For the text-containing cell, return its midpoint in (X, Y) coordinate format. 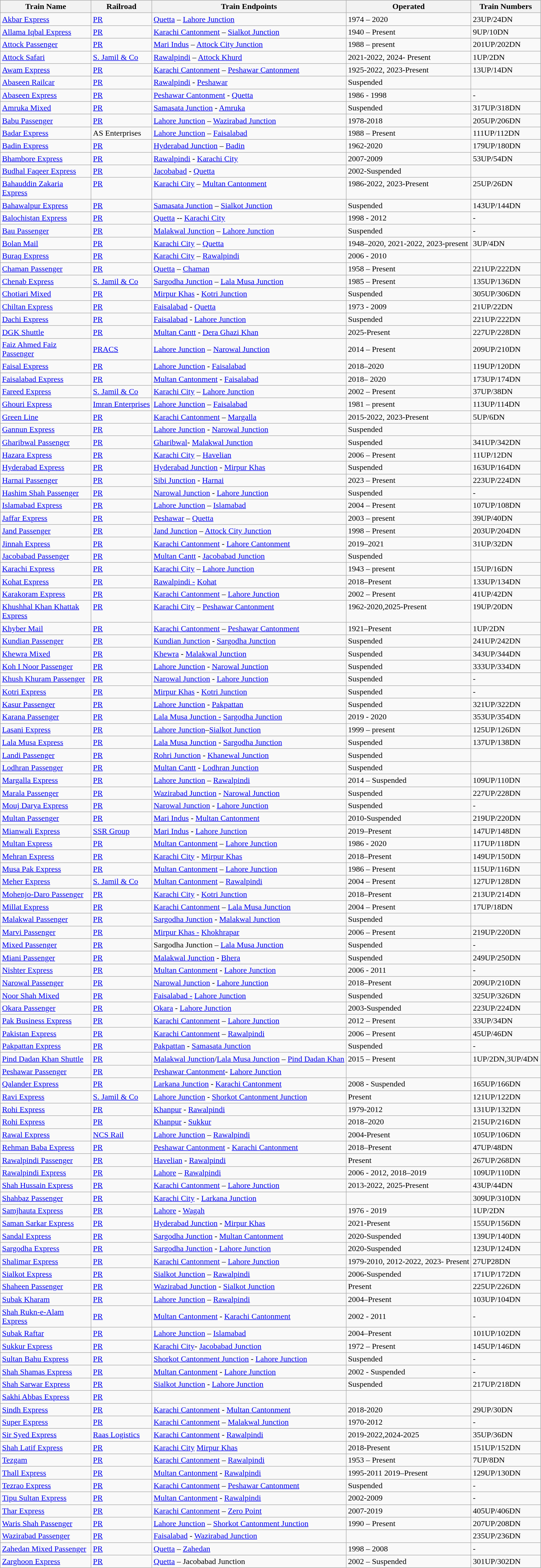
Chiltan Express (46, 307)
Quetta – Lahore Junction (249, 19)
1940 – Present (409, 32)
Hyderabad Junction – Badin (249, 146)
1UP/2DN,3UP/4DN (506, 1059)
1953 – Present (409, 1460)
Amruka Mixed (46, 108)
2002 - 2011 (409, 1316)
Quetta – Zahedan (249, 1549)
133UP/134DN (506, 582)
173UP/174DN (506, 379)
301UP/302DN (506, 1561)
Sandal Express (46, 1236)
Lahore - Wagah (249, 1211)
103UP/104DN (506, 1299)
1998 - 2012 (409, 218)
119UP/120DN (506, 366)
Lodhran Passenger (46, 768)
Khanpur - Rawalpindi (249, 1109)
1988 – Present (409, 133)
Lahore – Rawalpindi (249, 1173)
Jacobabad - Quetta (249, 171)
2002-Suspended (409, 171)
305UP/306DN (506, 294)
2015-2022, 2023-Present (409, 417)
217UP/218DN (506, 1384)
Karachi City – Peshawar Cantonment (249, 611)
Attock Safari (46, 57)
43UP/44DN (506, 1185)
2012 – Present (409, 1021)
39UP/40DN (506, 518)
1973 - 2009 (409, 307)
Subak Raftar (46, 1334)
Koh I Noor Passenger (46, 666)
Mari Indus – Attock City Junction (249, 45)
Jand Passenger (46, 531)
Badin Express (46, 146)
405UP/406DN (506, 1511)
Hashim Shah Passenger (46, 493)
1978-2018 (409, 120)
155UP/156DN (506, 1223)
Multan Cantt - Jacobabad Junction (249, 556)
Tezrao Express (46, 1486)
Kotri Express (46, 692)
Miani Passenger (46, 957)
207UP/208DN (506, 1523)
Pakistan Express (46, 1034)
317UP/318DN (506, 108)
Operated (409, 7)
Tezgam (46, 1460)
Pakpattan - Samasata Junction (249, 1046)
Shah Sarwar Express (46, 1384)
Malakwal Junction/Lala Musa Junction – Pind Dadan Khan (249, 1059)
Hazara Express (46, 455)
165UP/166DN (506, 1084)
Shah Hussain Express (46, 1185)
2002-2009 (409, 1498)
Mehran Express (46, 856)
7UP/8DN (506, 1460)
2014 – Present (409, 349)
Rehman Baba Express (46, 1147)
Attock Passenger (46, 45)
Sargodha Junction - Multan Cantonment (249, 1236)
1979-2010, 2012-2022, 2023- Present (409, 1261)
2019-2022,2024-2025 (409, 1435)
2019–Present (409, 831)
9UP/10DN (506, 32)
Marala Passenger (46, 793)
1943 – present (409, 569)
Sindh Express (46, 1410)
111UP/112DN (506, 133)
Railroad (121, 7)
2008 - Suspended (409, 1084)
Khewra Mixed (46, 654)
Mixed Passenger (46, 945)
135UP/136DN (506, 281)
333UP/334DN (506, 666)
Karachi Cantonment – Malakwal Junction (249, 1422)
Karachi Cantonment - Rawalpindi (249, 1435)
21UP/22DN (506, 307)
Jaffar Express (46, 518)
Lahore Junction - Shorkot Cantonment Junction (249, 1097)
Shahbaz Passenger (46, 1198)
17UP/18DN (506, 907)
Train Numbers (506, 7)
2004-Present (409, 1135)
151UP/152DN (506, 1448)
Budhal Faqeer Express (46, 171)
Rawalpindi – Attock Khurd (249, 57)
Peshawar Cantonment- Lahore Junction (249, 1071)
Imran Enterprises (121, 404)
Multan Cantt - Dera Ghazi Khan (249, 332)
Akbar Express (46, 19)
325UP/326DN (506, 995)
Mirpur Khas - Khokhrapar (249, 932)
Mari Indus - Lahore Junction (249, 831)
171UP/172DN (506, 1274)
1990 – Present (409, 1523)
Faisal Express (46, 366)
Bahawalpur Express (46, 206)
NCS Rail (121, 1135)
Kundian Junction - Sargodha Junction (249, 641)
1986 - 1998 (409, 95)
Islamabad Express (46, 505)
2019 - 2020 (409, 717)
213UP/214DN (506, 894)
121UP/122DN (506, 1097)
2018-2020 (409, 1410)
Shorkot Cantonment Junction - Lahore Junction (249, 1359)
Balochistan Express (46, 218)
Karana Passenger (46, 717)
Landi Passenger (46, 755)
Gharibwal- Malakwal Junction (249, 442)
Faisalabad - Wazirabad Junction (249, 1536)
Malakwal Junction - Bhera (249, 957)
Faisalabad - Quetta (249, 307)
Faisalabad Express (46, 379)
Khewra - Malakwal Junction (249, 654)
Zahedan Mixed Passenger (46, 1549)
Karachi Cantonment – Sialkot Junction (249, 32)
Faiz Ahmed Faiz Passenger (46, 349)
163UP/164DN (506, 468)
Ravi Express (46, 1097)
2025-Present (409, 332)
Karachi City – Multan Cantonment (249, 188)
Quetta – Chaman (249, 269)
Bahauddin Zakaria Express (46, 188)
Khushhal Khan Khattak Express (46, 611)
205UP/206DN (506, 120)
Peshawar Cantonment - Quetta (249, 95)
Lasani Express (46, 730)
Bolan Mail (46, 243)
2006 - 2012, 2018–2019 (409, 1173)
Multan Cantonment - Faisalabad (249, 379)
Kasur Passenger (46, 704)
Karachi Cantonment – Margalla (249, 417)
Karachi Cantonment – Lala Musa Junction (249, 907)
Sakhi Abbas Express (46, 1397)
Sultan Bahu Express (46, 1359)
Qalander Express (46, 1084)
Karachi City – Rawalpindi (249, 256)
Mari Indus - Multan Cantonment (249, 818)
Samasata Junction - Amruka (249, 108)
Zarghoon Express (46, 1561)
Nishter Express (46, 970)
Shah Latif Express (46, 1448)
1972 – Present (409, 1346)
115UP/116DN (506, 869)
113UP/114DN (506, 404)
Gannun Express (46, 430)
1986 – Present (409, 869)
Jacobabad Passenger (46, 556)
Tipu Sultan Express (46, 1498)
Thar Express (46, 1511)
Malakwal Passenger (46, 920)
Khush Khuram Passenger (46, 679)
Khanpur - Sukkur (249, 1122)
267UP/268DN (506, 1160)
Karachi City Mirpur Khas (249, 1448)
2007-2009 (409, 159)
Harnai Passenger (46, 480)
179UP/180DN (506, 146)
1970-2012 (409, 1422)
Mianwali Express (46, 831)
Samasata Junction – Sialkot Junction (249, 206)
19UP/20DN (506, 611)
149UP/150DN (506, 856)
1986-2022, 2023-Present (409, 188)
29UP/30DN (506, 1410)
Sukkur Express (46, 1346)
Lahore Junction–Sialkot Junction (249, 730)
2003-Suspended (409, 1008)
37UP/38DN (506, 392)
101UP/102DN (506, 1334)
131UP/132DN (506, 1109)
2007-2019 (409, 1511)
Multan Passenger (46, 818)
2014 – Suspended (409, 780)
Sargodha Express (46, 1249)
Wazirabad Junction - Sialkot Junction (249, 1287)
353UP/354DN (506, 717)
Karachi Cantonment – Zero Point (249, 1511)
Wazirabad Junction - Narowal Junction (249, 793)
Abaseen Express (46, 95)
Karakoram Express (46, 594)
1998 – 2008 (409, 1549)
Rawalpindi Passenger (46, 1160)
PRACS (121, 349)
143UP/144DN (506, 206)
Sibi Junction - Harnai (249, 480)
Jinnah Express (46, 543)
Sialkot Express (46, 1274)
Samjhauta Express (46, 1211)
Rawal Express (46, 1135)
225UP/226DN (506, 1287)
Super Express (46, 1422)
Chotiari Mixed (46, 294)
Lahore Junction – Shorkot Cantonment Junction (249, 1523)
1974 – 2020 (409, 19)
Okara Passenger (46, 1008)
309UP/310DN (506, 1198)
249UP/250DN (506, 957)
Khyber Mail (46, 629)
137UP/138DN (506, 742)
Peshawar Cantonment - Karachi Cantonment (249, 1147)
2006-Suspended (409, 1274)
2006 - 2010 (409, 256)
SSR Group (121, 831)
Rawalpindi - Peshawar (249, 82)
Rawalpindi - Karachi City (249, 159)
Babu Passenger (46, 120)
2002 – Suspended (409, 1561)
DGK Shuttle (46, 332)
Multan Cantonment - Karachi Cantonment (249, 1316)
1962-2020,2025-Present (409, 611)
147UP/148DN (506, 831)
Karachi City- Jacobabad Junction (249, 1346)
Millat Express (46, 907)
1976 - 2019 (409, 1211)
Lahore Junction – Wazirabad Junction (249, 120)
Narowal Passenger (46, 983)
145UP/146DN (506, 1346)
Pind Dadan Khan Shuttle (46, 1059)
321UP/322DN (506, 704)
31UP/32DN (506, 543)
Margalla Express (46, 780)
1979-2012 (409, 1109)
2021-2022, 2024- Present (409, 57)
Mouj Darya Express (46, 806)
Saman Sarkar Express (46, 1223)
Meher Express (46, 882)
1986 - 2020 (409, 844)
125UP/126DN (506, 730)
Wazirabad Passenger (46, 1536)
Karachi City - Larkana Junction (249, 1198)
127UP/128DN (506, 882)
2018-Present (409, 1448)
Sargodha Junction - Lahore Junction (249, 1249)
1921–Present (409, 629)
2010-Suspended (409, 818)
Gharibwal Passenger (46, 442)
Shalimar Express (46, 1261)
129UP/130DN (506, 1473)
Quetta -- Karachi City (249, 218)
Peshawar Passenger (46, 1071)
Rawalpindi - Kohat (249, 582)
13UP/14DN (506, 70)
Train Endpoints (249, 7)
Waris Shah Passenger (46, 1523)
Subak Kharam (46, 1299)
41UP/42DN (506, 594)
Lala Musa Express (46, 742)
Chenab Express (46, 281)
Abaseen Railcar (46, 82)
Shah Shamas Express (46, 1371)
Ghouri Express (46, 404)
35UP/36DN (506, 1435)
Lahore Junction - Pakpattan (249, 704)
341UP/342DN (506, 442)
Shaheen Passenger (46, 1287)
107UP/108DN (506, 505)
Musa Pak Express (46, 869)
33UP/34DN (506, 1021)
2019–2021 (409, 543)
2006 - 2011 (409, 970)
2015 – Present (409, 1059)
Multan Cantt - Lodhran Junction (249, 768)
Sialkot Junction - Lahore Junction (249, 1384)
Noor Shah Mixed (46, 995)
1998 – Present (409, 531)
Havelian - Rawalpindi (249, 1160)
Hyderabad Express (46, 468)
Pakpattan Express (46, 1046)
Lahore Junction – Narowal Junction (249, 349)
Karachi Express (46, 569)
AS Enterprises (121, 133)
343UP/344DN (506, 654)
Chaman Passenger (46, 269)
Jand Junction – Attock City Junction (249, 531)
235UP/236DN (506, 1536)
201UP/202DN (506, 45)
47UP/48DN (506, 1147)
Bau Passenger (46, 231)
2002 - Suspended (409, 1371)
Sir Syed Express (46, 1435)
25UP/26DN (506, 188)
Raas Logistics (121, 1435)
1925-2022, 2023-Present (409, 70)
Awam Express (46, 70)
Marvi Passenger (46, 932)
Karachi Cantonment - Lahore Cantonment (249, 543)
Karachi City - Mirpur Khas (249, 856)
2023 – Present (409, 480)
Kundian Passenger (46, 641)
1962-2020 (409, 146)
123UP/124DN (506, 1249)
Thall Express (46, 1473)
1958 – Present (409, 269)
Kohat Express (46, 582)
3UP/4DN (506, 243)
Karachi City – Havelian (249, 455)
Buraq Express (46, 256)
Mohenjo-Daro Passenger (46, 894)
Allama Iqbal Express (46, 32)
Shah Rukn-e-Alam Express (46, 1316)
Larkana Junction - Karachi Cantonment (249, 1084)
Multan Express (46, 844)
Malakwal Junction – Lahore Junction (249, 231)
Multan Cantonment – Rawalpindi (249, 882)
1985 – Present (409, 281)
45UP/46DN (506, 1034)
53UP/54DN (506, 159)
1999 – present (409, 730)
241UP/242DN (506, 641)
Sialkot Junction – Rawalpindi (249, 1274)
Karachi City – Quetta (249, 243)
Karachi City - Kotri Junction (249, 894)
139UP/140DN (506, 1236)
Rohri Junction - Khanewal Junction (249, 755)
Rawalpindi Express (46, 1173)
117UP/118DN (506, 844)
Badar Express (46, 133)
2018– 2020 (409, 379)
105UP/106DN (506, 1135)
Lahore Junction - Faisalabad (249, 366)
2003 – present (409, 518)
Train Name (46, 7)
Bhambore Express (46, 159)
203UP/204DN (506, 531)
Green Line (46, 417)
1995-2011 2019–Present (409, 1473)
15UP/16DN (506, 569)
1981 – present (409, 404)
215UP/216DN (506, 1122)
27UP28DN (506, 1261)
Karachi Cantonment - Multan Cantonment (249, 1410)
Quetta – Jacobabad Junction (249, 1561)
Okara - Lahore Junction (249, 1008)
Fareed Express (46, 392)
Peshawar – Quetta (249, 518)
1948–2020, 2021-2022, 2023-present (409, 243)
5UP/6DN (506, 417)
1988 – present (409, 45)
Sargodha Junction - Malakwal Junction (249, 920)
2013-2022, 2025-Present (409, 1185)
Dachi Express (46, 319)
Pak Business Express (46, 1021)
11UP/12DN (506, 455)
2021-Present (409, 1223)
23UP/24DN (506, 19)
